Search for the cell housing the specified text and yield its (x, y) center coordinate. 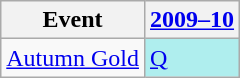
Event (73, 20)
2009–10 (192, 20)
Q (192, 58)
Autumn Gold (73, 58)
